From the cell containing the given text, extract its center point as (X, Y) coordinate. 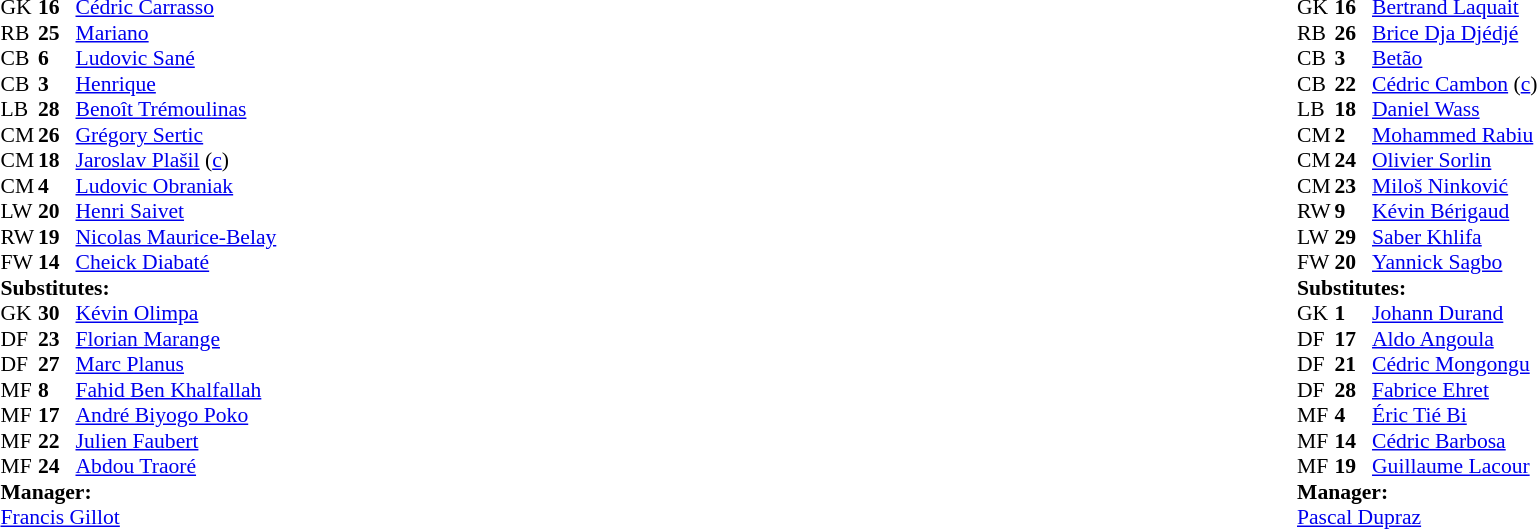
Cédric Mongongu (1454, 365)
29 (1354, 237)
Fabrice Ehret (1454, 390)
Guillaume Lacour (1454, 467)
Miloš Ninković (1454, 186)
21 (1354, 365)
Grégory Sertic (176, 135)
Kévin Bérigaud (1454, 211)
Jaroslav Plašil (c) (176, 161)
Betão (1454, 59)
2 (1354, 135)
Henri Saivet (176, 211)
Abdou Traoré (176, 467)
25 (57, 33)
Brice Dja Djédjé (1454, 33)
Éric Tié Bi (1454, 415)
27 (57, 365)
Henrique (176, 84)
Olivier Sorlin (1454, 161)
Cédric Cambon (c) (1454, 84)
Cédric Barbosa (1454, 441)
6 (57, 59)
Yannick Sagbo (1454, 263)
André Biyogo Poko (176, 415)
Ludovic Sané (176, 59)
Julien Faubert (176, 441)
9 (1354, 211)
Nicolas Maurice-Belay (176, 237)
Saber Khlifa (1454, 237)
Ludovic Obraniak (176, 186)
Benoît Trémoulinas (176, 109)
Daniel Wass (1454, 109)
Cheick Diabaté (176, 263)
Johann Durand (1454, 313)
Mohammed Rabiu (1454, 135)
Fahid Ben Khalfallah (176, 390)
30 (57, 313)
Mariano (176, 33)
8 (57, 390)
Kévin Olimpa (176, 313)
Marc Planus (176, 365)
1 (1354, 313)
Aldo Angoula (1454, 339)
Florian Marange (176, 339)
